Provide the (X, Y) coordinate of the cell's center where the given text is located.  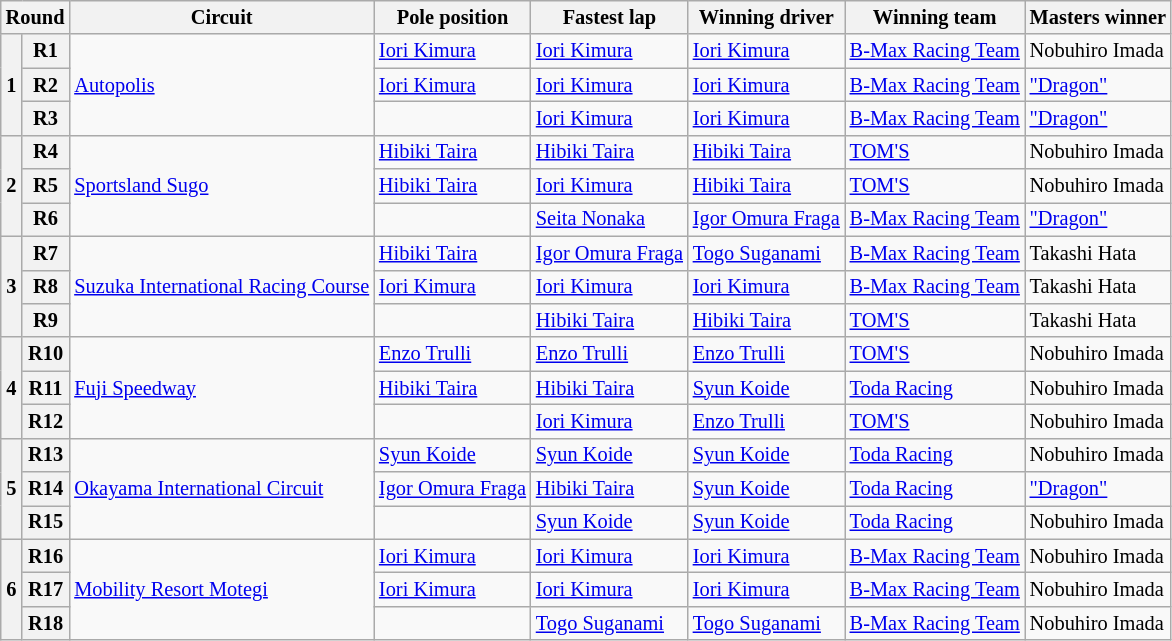
Winning team (935, 17)
6 (12, 590)
R12 (46, 421)
Suzuka International Racing Course (222, 286)
R16 (46, 556)
R8 (46, 287)
5 (12, 488)
4 (12, 388)
Mobility Resort Motegi (222, 590)
Winning driver (766, 17)
Masters winner (1098, 17)
1 (12, 84)
R7 (46, 253)
R17 (46, 589)
R3 (46, 118)
R9 (46, 320)
R5 (46, 186)
Seita Nonaka (610, 219)
Round (36, 17)
Fuji Speedway (222, 388)
Circuit (222, 17)
Autopolis (222, 84)
R13 (46, 455)
Okayama International Circuit (222, 488)
R1 (46, 51)
3 (12, 286)
R18 (46, 623)
Sportsland Sugo (222, 186)
2 (12, 186)
R15 (46, 522)
R11 (46, 388)
R10 (46, 354)
R4 (46, 152)
R14 (46, 489)
Fastest lap (610, 17)
R2 (46, 85)
Pole position (452, 17)
R6 (46, 219)
